Identify which cell holds the provided text, then report its [x, y] central coordinate. 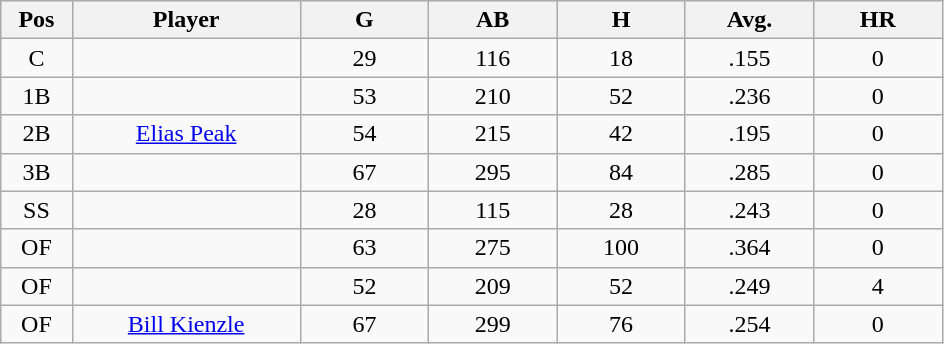
53 [364, 96]
.364 [749, 248]
1B [36, 96]
76 [621, 324]
54 [364, 134]
275 [493, 248]
.236 [749, 96]
18 [621, 58]
4 [878, 286]
.285 [749, 172]
116 [493, 58]
295 [493, 172]
SS [36, 210]
115 [493, 210]
G [364, 20]
AB [493, 20]
84 [621, 172]
H [621, 20]
299 [493, 324]
Bill Kienzle [186, 324]
63 [364, 248]
HR [878, 20]
C [36, 58]
.249 [749, 286]
210 [493, 96]
3B [36, 172]
.243 [749, 210]
215 [493, 134]
.155 [749, 58]
100 [621, 248]
Pos [36, 20]
Elias Peak [186, 134]
2B [36, 134]
209 [493, 286]
42 [621, 134]
29 [364, 58]
Player [186, 20]
Avg. [749, 20]
.195 [749, 134]
.254 [749, 324]
